Capture the cell that displays the provided text and extract its [X, Y] central coordinate. 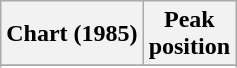
Peakposition [189, 34]
Chart (1985) [72, 34]
